Pinpoint the cell where the given text exists, returning its (X, Y) midpoint coordinate. 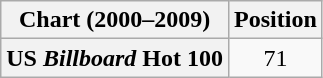
Chart (2000–2009) (115, 20)
US Billboard Hot 100 (115, 58)
Position (276, 20)
71 (276, 58)
